Output the (X, Y) coordinate of the center of the cell containing the given text.  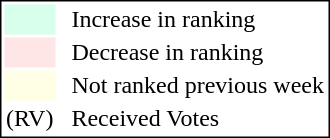
Increase in ranking (198, 19)
Not ranked previous week (198, 85)
(RV) (29, 119)
Received Votes (198, 119)
Decrease in ranking (198, 53)
